Return the [X, Y] coordinate for the center point of the cell that contains the specified text.  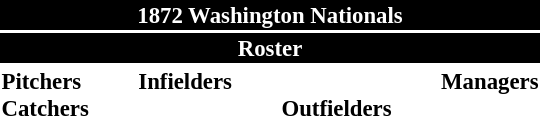
Roster [270, 48]
1872 Washington Nationals [270, 15]
